Determine the [X, Y] coordinate at the center of the cell enclosing the given text.  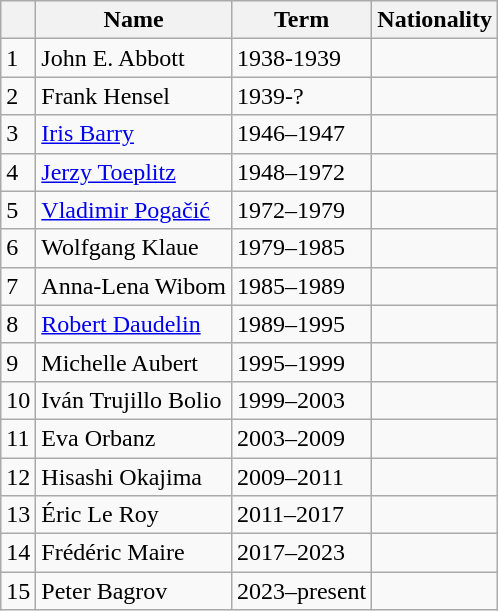
5 [18, 210]
1989–1995 [301, 324]
2003–2009 [301, 438]
9 [18, 362]
Wolfgang Klaue [134, 248]
Name [134, 20]
Iván Trujillo Bolio [134, 400]
Jerzy Toeplitz [134, 172]
Hisashi Okajima [134, 477]
13 [18, 515]
1946–1947 [301, 134]
11 [18, 438]
Eva Orbanz [134, 438]
1939-? [301, 96]
1995–1999 [301, 362]
Iris Barry [134, 134]
John E. Abbott [134, 58]
Michelle Aubert [134, 362]
1985–1989 [301, 286]
3 [18, 134]
Nationality [435, 20]
1999–2003 [301, 400]
Term [301, 20]
14 [18, 553]
12 [18, 477]
1948–1972 [301, 172]
Robert Daudelin [134, 324]
Peter Bagrov [134, 591]
Vladimir Pogačić [134, 210]
1 [18, 58]
2017–2023 [301, 553]
Anna-Lena Wibom [134, 286]
1979–1985 [301, 248]
15 [18, 591]
6 [18, 248]
Frédéric Maire [134, 553]
2011–2017 [301, 515]
10 [18, 400]
7 [18, 286]
2023–present [301, 591]
2009–2011 [301, 477]
2 [18, 96]
4 [18, 172]
Éric Le Roy [134, 515]
Frank Hensel [134, 96]
8 [18, 324]
1972–1979 [301, 210]
1938-1939 [301, 58]
